Determine the [x, y] coordinate at the center of the cell enclosing the given text.  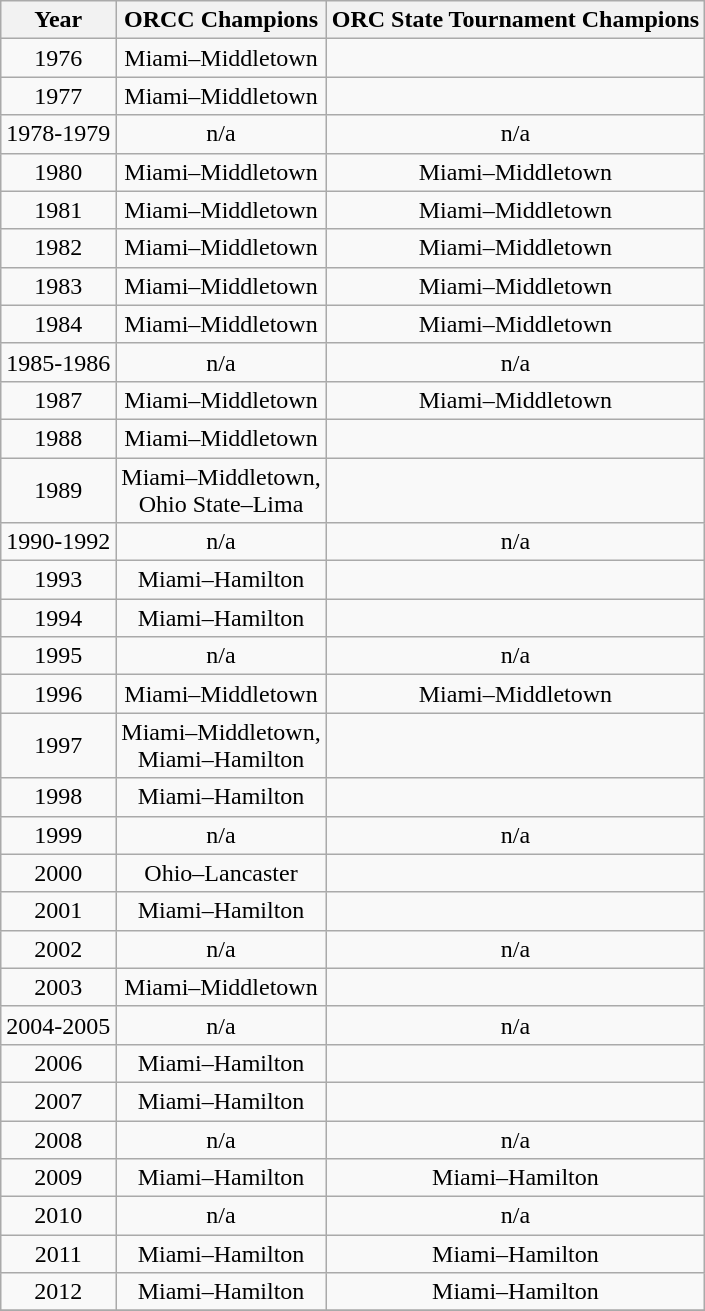
2009 [58, 1178]
1987 [58, 400]
2001 [58, 911]
2006 [58, 1063]
1981 [58, 210]
1990-1992 [58, 542]
1995 [58, 656]
Year [58, 20]
1977 [58, 96]
1982 [58, 248]
2007 [58, 1101]
Miami–Middletown,Ohio State–Lima [221, 490]
2002 [58, 949]
1985-1986 [58, 362]
1993 [58, 580]
1980 [58, 172]
2008 [58, 1139]
1998 [58, 797]
2004-2005 [58, 1025]
1978-1979 [58, 134]
ORC State Tournament Champions [515, 20]
2010 [58, 1216]
1976 [58, 58]
1984 [58, 324]
1988 [58, 438]
Ohio–Lancaster [221, 873]
1997 [58, 746]
2000 [58, 873]
ORCC Champions [221, 20]
1994 [58, 618]
2012 [58, 1292]
1996 [58, 694]
2003 [58, 987]
1999 [58, 835]
Miami–Middletown,Miami–Hamilton [221, 746]
2011 [58, 1254]
1989 [58, 490]
1983 [58, 286]
